From the cell containing the given text, extract its center point as [X, Y] coordinate. 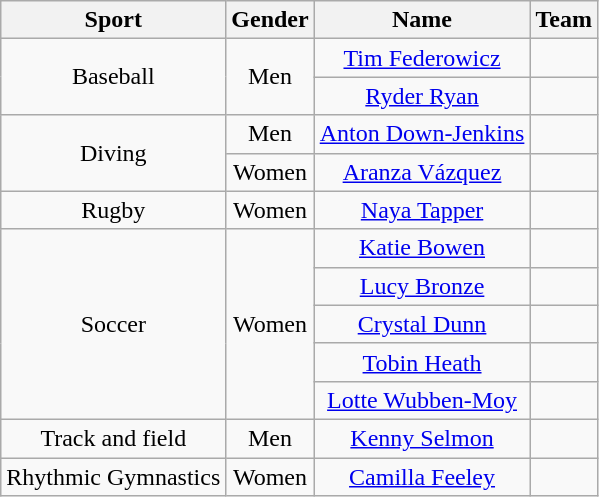
Aranza Vázquez [422, 172]
Soccer [114, 324]
Track and field [114, 438]
Baseball [114, 77]
Diving [114, 153]
Anton Down-Jenkins [422, 134]
Rugby [114, 210]
Ryder Ryan [422, 96]
Naya Tapper [422, 210]
Camilla Feeley [422, 477]
Katie Bowen [422, 248]
Name [422, 20]
Kenny Selmon [422, 438]
Tim Federowicz [422, 58]
Lotte Wubben-Moy [422, 400]
Tobin Heath [422, 362]
Sport [114, 20]
Lucy Bronze [422, 286]
Crystal Dunn [422, 324]
Team [564, 20]
Rhythmic Gymnastics [114, 477]
Gender [270, 20]
